Scan for the cell matching the given text and deliver its [x, y] coordinate at center. 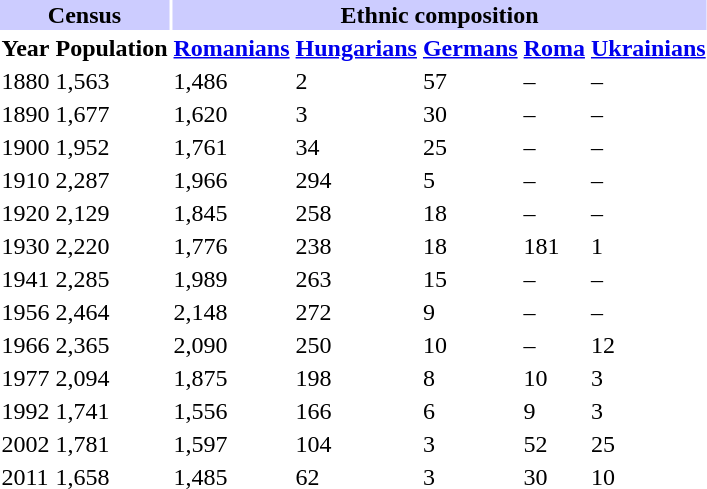
1930 [26, 246]
2,148 [232, 312]
34 [356, 147]
15 [470, 279]
Roma [554, 48]
5 [470, 180]
2,129 [112, 213]
2,464 [112, 312]
Ukrainians [648, 48]
1,486 [232, 81]
1,845 [232, 213]
2,220 [112, 246]
6 [470, 411]
1,761 [232, 147]
1,677 [112, 114]
2,094 [112, 378]
238 [356, 246]
Hungarians [356, 48]
30 [470, 114]
1,620 [232, 114]
2002 [26, 444]
2,287 [112, 180]
Year [26, 48]
166 [356, 411]
198 [356, 378]
1,556 [232, 411]
1956 [26, 312]
2,285 [112, 279]
1,952 [112, 147]
1,781 [112, 444]
1,989 [232, 279]
263 [356, 279]
1977 [26, 378]
1,597 [232, 444]
Germans [470, 48]
2,090 [232, 345]
181 [554, 246]
2,365 [112, 345]
1966 [26, 345]
57 [470, 81]
1900 [26, 147]
1,741 [112, 411]
8 [470, 378]
1,875 [232, 378]
294 [356, 180]
1,966 [232, 180]
1910 [26, 180]
Population [112, 48]
1992 [26, 411]
1 [648, 246]
52 [554, 444]
1920 [26, 213]
272 [356, 312]
1941 [26, 279]
1880 [26, 81]
Romanians [232, 48]
Census [84, 15]
1,563 [112, 81]
Ethnic composition [440, 15]
258 [356, 213]
12 [648, 345]
250 [356, 345]
2 [356, 81]
104 [356, 444]
1,776 [232, 246]
1890 [26, 114]
